Identify which cell holds the provided text, then report its [X, Y] central coordinate. 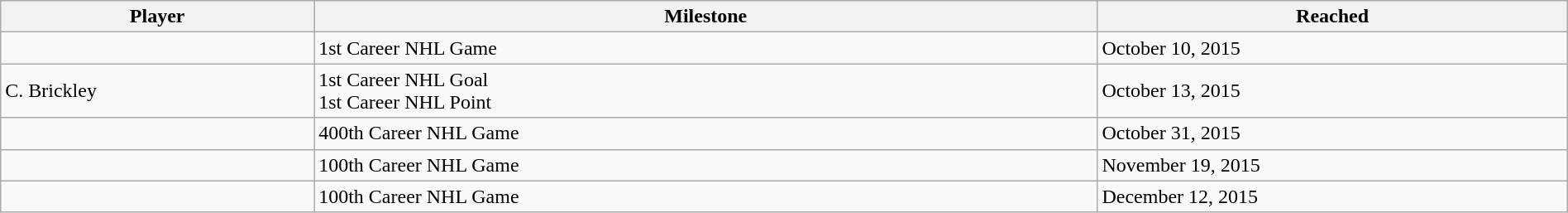
Reached [1332, 17]
1st Career NHL Goal1st Career NHL Point [706, 91]
November 19, 2015 [1332, 165]
October 10, 2015 [1332, 48]
C. Brickley [157, 91]
October 31, 2015 [1332, 133]
Milestone [706, 17]
October 13, 2015 [1332, 91]
Player [157, 17]
400th Career NHL Game [706, 133]
1st Career NHL Game [706, 48]
December 12, 2015 [1332, 196]
